For the text-containing cell, return its midpoint in (X, Y) coordinate format. 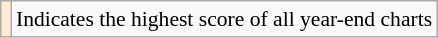
Indicates the highest score of all year-end charts (224, 19)
